From the cell containing the given text, extract its center point as [X, Y] coordinate. 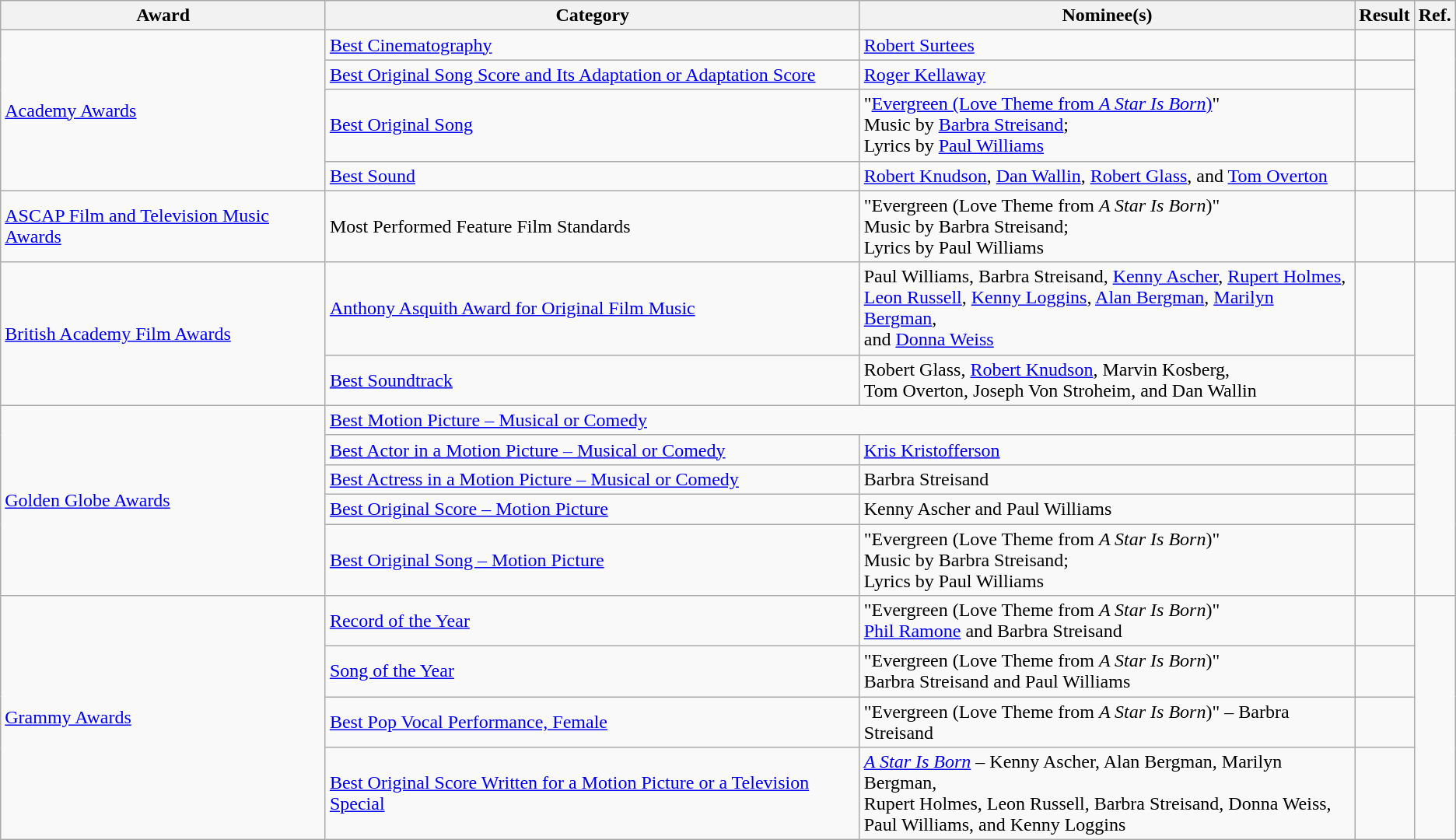
Category [593, 16]
Best Original Score Written for a Motion Picture or a Television Special [593, 793]
Best Soundtrack [593, 380]
British Academy Film Awards [163, 334]
Song of the Year [593, 672]
Best Cinematography [593, 45]
Best Sound [593, 176]
Most Performed Feature Film Standards [593, 226]
Paul Williams, Barbra Streisand, Kenny Ascher, Rupert Holmes, Leon Russell, Kenny Loggins, Alan Bergman, Marilyn Bergman, and Donna Weiss [1108, 308]
Result [1384, 16]
Best Motion Picture – Musical or Comedy [840, 420]
Kris Kristofferson [1108, 450]
Barbra Streisand [1108, 479]
Ref. [1434, 16]
ASCAP Film and Television Music Awards [163, 226]
Best Original Song – Motion Picture [593, 560]
Golden Globe Awards [163, 500]
Robert Surtees [1108, 45]
Anthony Asquith Award for Original Film Music [593, 308]
Kenny Ascher and Paul Williams [1108, 509]
Award [163, 16]
"Evergreen (Love Theme from A Star Is Born)" – Barbra Streisand [1108, 722]
"Evergreen (Love Theme from A Star Is Born)" Barbra Streisand and Paul Williams [1108, 672]
Record of the Year [593, 621]
Academy Awards [163, 110]
Best Actor in a Motion Picture – Musical or Comedy [593, 450]
Robert Glass, Robert Knudson, Marvin Kosberg, Tom Overton, Joseph Von Stroheim, and Dan Wallin [1108, 380]
Robert Knudson, Dan Wallin, Robert Glass, and Tom Overton [1108, 176]
"Evergreen (Love Theme from A Star Is Born)" Phil Ramone and Barbra Streisand [1108, 621]
Roger Kellaway [1108, 75]
Best Original Song [593, 125]
Best Original Song Score and Its Adaptation or Adaptation Score [593, 75]
Nominee(s) [1108, 16]
Best Original Score – Motion Picture [593, 509]
Best Actress in a Motion Picture – Musical or Comedy [593, 479]
Grammy Awards [163, 718]
Best Pop Vocal Performance, Female [593, 722]
